From the cell containing the given text, extract its center point as [X, Y] coordinate. 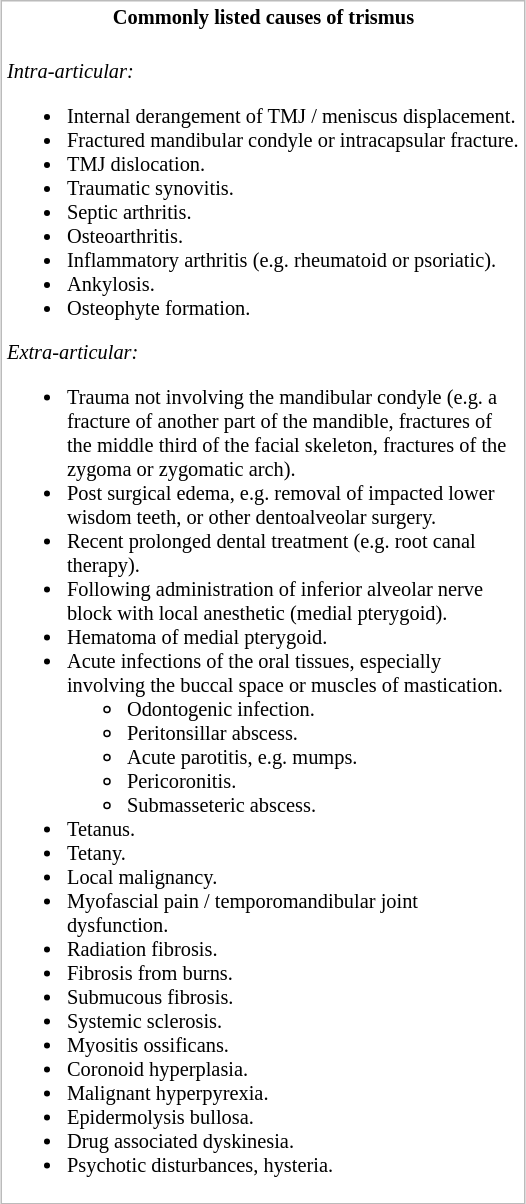
Commonly listed causes of trismus [263, 18]
